Scan for the cell matching the given text and deliver its (x, y) coordinate at center. 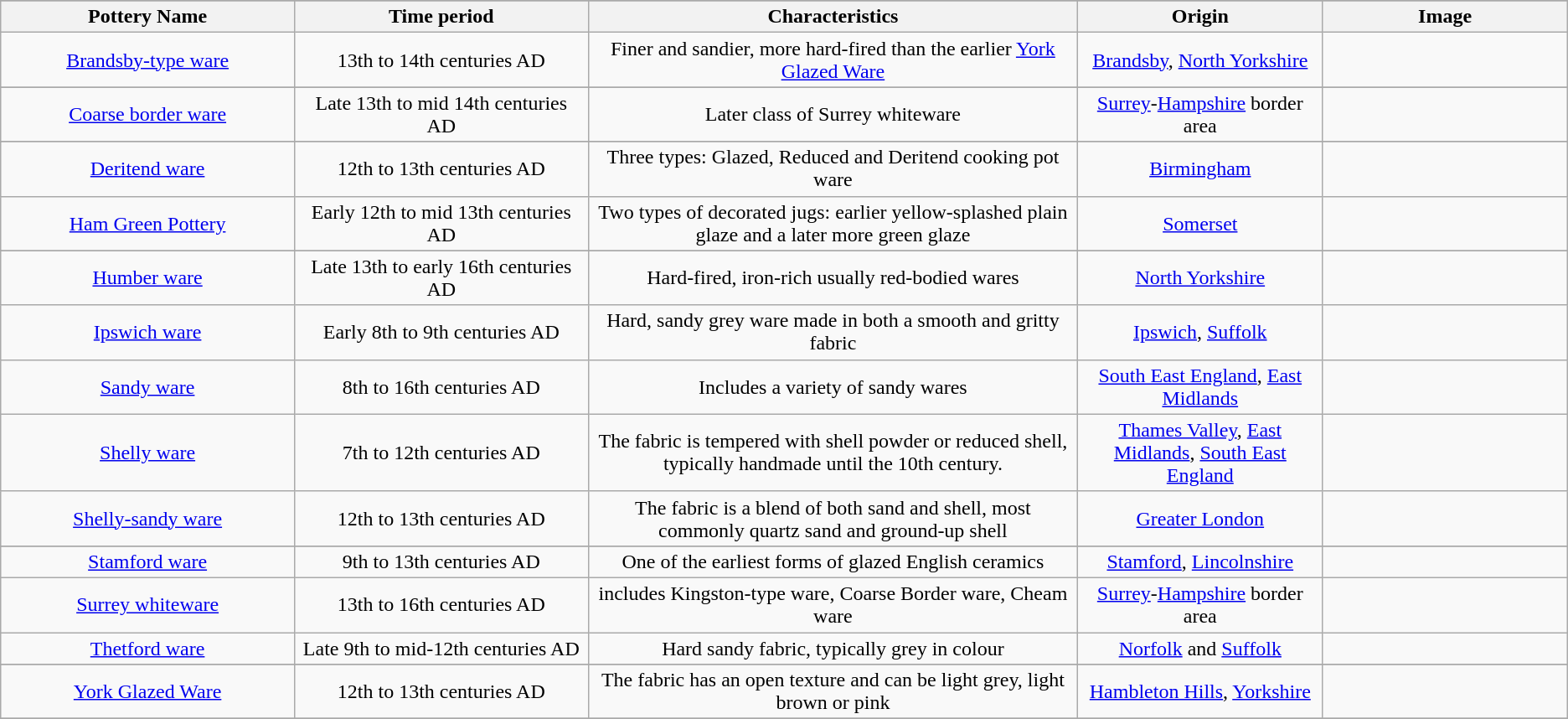
Birmingham (1200, 169)
Hard-fired, iron-rich usually red-bodied wares (833, 278)
Deritend ware (147, 169)
13th to 16th centuries AD (441, 605)
York Glazed Ware (147, 692)
Later class of Surrey whiteware (833, 114)
Late 13th to mid 14th centuries AD (441, 114)
8th to 16th centuries AD (441, 387)
Surrey whiteware (147, 605)
Stamford ware (147, 561)
One of the earliest forms of glazed English ceramics (833, 561)
Greater London (1200, 518)
Three types: Glazed, Reduced and Deritend cooking pot ware (833, 169)
Sandy ware (147, 387)
Stamford, Lincolnshire (1200, 561)
Somerset (1200, 223)
Image (1445, 17)
Shelly-sandy ware (147, 518)
7th to 12th centuries AD (441, 453)
Pottery Name (147, 17)
13th to 14th centuries AD (441, 60)
Early 12th to mid 13th centuries AD (441, 223)
Hambleton Hills, Yorkshire (1200, 692)
Ipswich, Suffolk (1200, 332)
Ham Green Pottery (147, 223)
Norfolk and Suffolk (1200, 648)
includes Kingston-type ware, Coarse Border ware, Cheam ware (833, 605)
Thetford ware (147, 648)
Hard sandy fabric, typically grey in colour (833, 648)
Coarse border ware (147, 114)
The fabric has an open texture and can be light grey, light brown or pink (833, 692)
Ipswich ware (147, 332)
North Yorkshire (1200, 278)
South East England, East Midlands (1200, 387)
Hard, sandy grey ware made in both a smooth and gritty fabric (833, 332)
Humber ware (147, 278)
Finer and sandier, more hard-fired than the earlier York Glazed Ware (833, 60)
9th to 13th centuries AD (441, 561)
Characteristics (833, 17)
Late 9th to mid-12th centuries AD (441, 648)
Late 13th to early 16th centuries AD (441, 278)
Includes a variety of sandy wares (833, 387)
Thames Valley, East Midlands, South East England (1200, 453)
The fabric is tempered with shell powder or reduced shell, typically handmade until the 10th century. (833, 453)
The fabric is a blend of both sand and shell, most commonly quartz sand and ground-up shell (833, 518)
Brandsby, North Yorkshire (1200, 60)
Two types of decorated jugs: earlier yellow-splashed plain glaze and a later more green glaze (833, 223)
Origin (1200, 17)
Early 8th to 9th centuries AD (441, 332)
Time period (441, 17)
Brandsby-type ware (147, 60)
Shelly ware (147, 453)
